Locate the cell with the specified text and output its [X, Y] center coordinate. 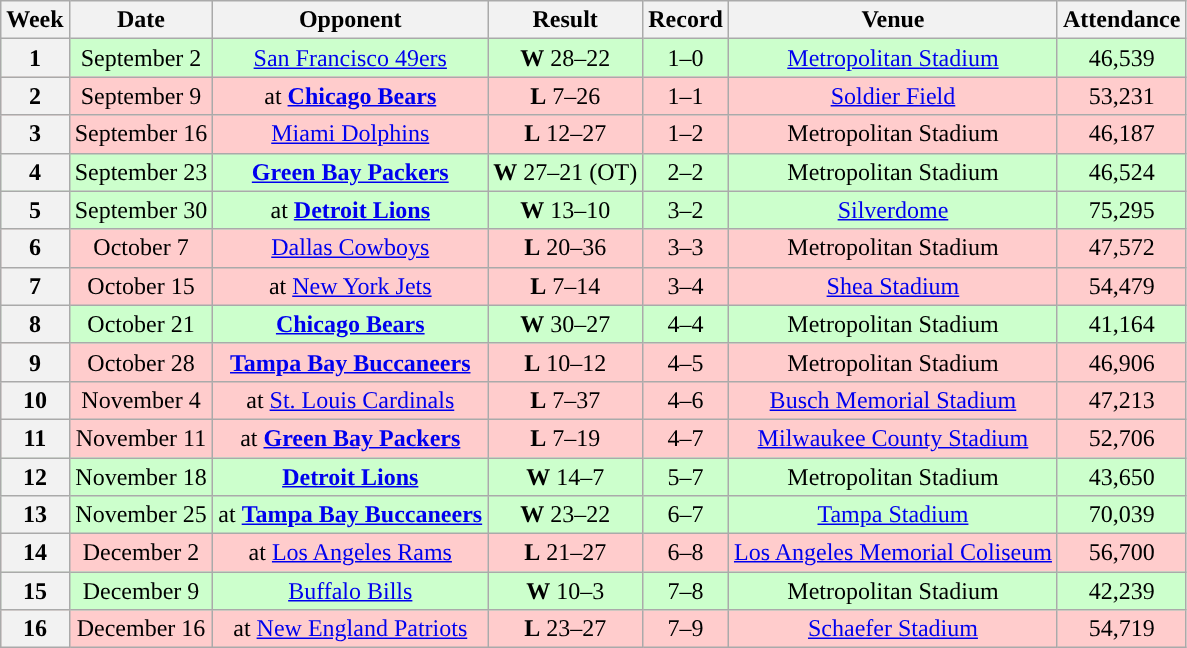
Tampa Bay Buccaneers [350, 362]
4–4 [686, 324]
at New York Jets [350, 286]
2–2 [686, 172]
L 7–37 [566, 400]
Green Bay Packers [350, 172]
9 [35, 362]
3–2 [686, 210]
Date [141, 20]
42,239 [1121, 591]
5–7 [686, 477]
Milwaukee County Stadium [892, 438]
Soldier Field [892, 96]
6–7 [686, 515]
7–9 [686, 629]
1–2 [686, 134]
54,719 [1121, 629]
at Green Bay Packers [350, 438]
September 30 [141, 210]
October 28 [141, 362]
at Chicago Bears [350, 96]
October 7 [141, 248]
3–3 [686, 248]
4–6 [686, 400]
November 4 [141, 400]
54,479 [1121, 286]
Detroit Lions [350, 477]
6 [35, 248]
Shea Stadium [892, 286]
43,650 [1121, 477]
7 [35, 286]
7–8 [686, 591]
September 16 [141, 134]
75,295 [1121, 210]
Tampa Stadium [892, 515]
Silverdome [892, 210]
W 28–22 [566, 58]
47,213 [1121, 400]
6–8 [686, 553]
L 21–27 [566, 553]
Week [35, 20]
September 2 [141, 58]
12 [35, 477]
10 [35, 400]
1–0 [686, 58]
4–5 [686, 362]
4–7 [686, 438]
December 2 [141, 553]
5 [35, 210]
3–4 [686, 286]
L 7–19 [566, 438]
at Detroit Lions [350, 210]
Dallas Cowboys [350, 248]
11 [35, 438]
16 [35, 629]
Record [686, 20]
W 10–3 [566, 591]
46,906 [1121, 362]
L 7–14 [566, 286]
15 [35, 591]
53,231 [1121, 96]
56,700 [1121, 553]
14 [35, 553]
Los Angeles Memorial Coliseum [892, 553]
1–1 [686, 96]
November 25 [141, 515]
3 [35, 134]
Schaefer Stadium [892, 629]
L 10–12 [566, 362]
L 7–26 [566, 96]
Miami Dolphins [350, 134]
Buffalo Bills [350, 591]
W 13–10 [566, 210]
70,039 [1121, 515]
December 9 [141, 591]
October 15 [141, 286]
at New England Patriots [350, 629]
W 27–21 (OT) [566, 172]
13 [35, 515]
46,539 [1121, 58]
8 [35, 324]
L 12–27 [566, 134]
41,164 [1121, 324]
Result [566, 20]
at Los Angeles Rams [350, 553]
at Tampa Bay Buccaneers [350, 515]
Opponent [350, 20]
September 23 [141, 172]
L 23–27 [566, 629]
W 23–22 [566, 515]
1 [35, 58]
46,187 [1121, 134]
Venue [892, 20]
September 9 [141, 96]
4 [35, 172]
W 14–7 [566, 477]
47,572 [1121, 248]
November 11 [141, 438]
at St. Louis Cardinals [350, 400]
2 [35, 96]
November 18 [141, 477]
Attendance [1121, 20]
52,706 [1121, 438]
October 21 [141, 324]
L 20–36 [566, 248]
San Francisco 49ers [350, 58]
46,524 [1121, 172]
Busch Memorial Stadium [892, 400]
December 16 [141, 629]
Chicago Bears [350, 324]
W 30–27 [566, 324]
